From the cell containing the given text, extract its center point as (X, Y) coordinate. 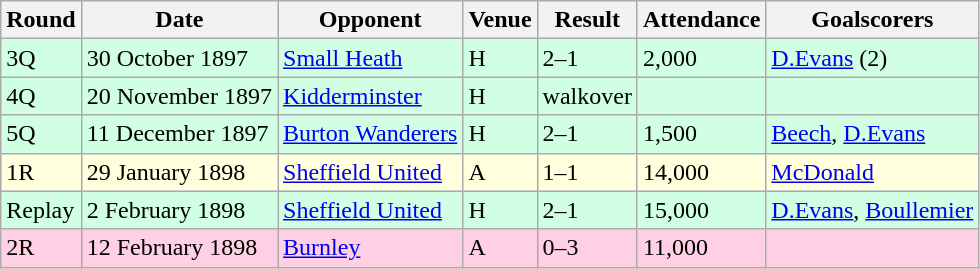
12 February 1898 (179, 248)
4Q (41, 96)
2 February 1898 (179, 210)
Venue (500, 20)
Opponent (370, 20)
Kidderminster (370, 96)
D.Evans (2) (872, 58)
14,000 (701, 172)
Burnley (370, 248)
D.Evans, Boullemier (872, 210)
11,000 (701, 248)
Attendance (701, 20)
1–1 (587, 172)
Small Heath (370, 58)
McDonald (872, 172)
Goalscorers (872, 20)
walkover (587, 96)
2R (41, 248)
Date (179, 20)
29 January 1898 (179, 172)
Replay (41, 210)
Burton Wanderers (370, 134)
30 October 1897 (179, 58)
2,000 (701, 58)
15,000 (701, 210)
0–3 (587, 248)
1,500 (701, 134)
Result (587, 20)
Beech, D.Evans (872, 134)
20 November 1897 (179, 96)
3Q (41, 58)
11 December 1897 (179, 134)
Round (41, 20)
1R (41, 172)
5Q (41, 134)
